Return the [X, Y] coordinate for the center point of the cell that contains the specified text.  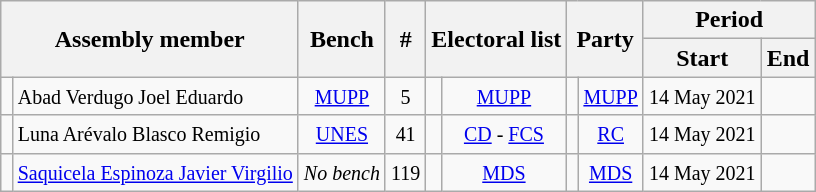
Bench [342, 39]
UNES [342, 134]
Party [606, 39]
Electoral list [496, 39]
119 [405, 172]
5 [405, 96]
No bench [342, 172]
Luna Arévalo Blasco Remigio [155, 134]
Assembly member [150, 39]
Saquicela Espinoza Javier Virgilio [155, 172]
41 [405, 134]
Start [702, 58]
RC [611, 134]
End [788, 58]
CD - FCS [504, 134]
# [405, 39]
Period [728, 20]
Abad Verdugo Joel Eduardo [155, 96]
